From the cell containing the given text, extract its center point as (x, y) coordinate. 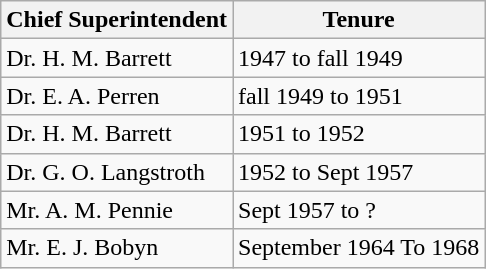
Mr. E. J. Bobyn (117, 248)
1947 to fall 1949 (358, 58)
Chief Superintendent (117, 20)
fall 1949 to 1951 (358, 96)
Mr. A. M. Pennie (117, 210)
September 1964 To 1968 (358, 248)
Tenure (358, 20)
Sept 1957 to ? (358, 210)
1951 to 1952 (358, 134)
1952 to Sept 1957 (358, 172)
Dr. G. O. Langstroth (117, 172)
Dr. E. A. Perren (117, 96)
